Scan for the cell matching the given text and deliver its [X, Y] coordinate at center. 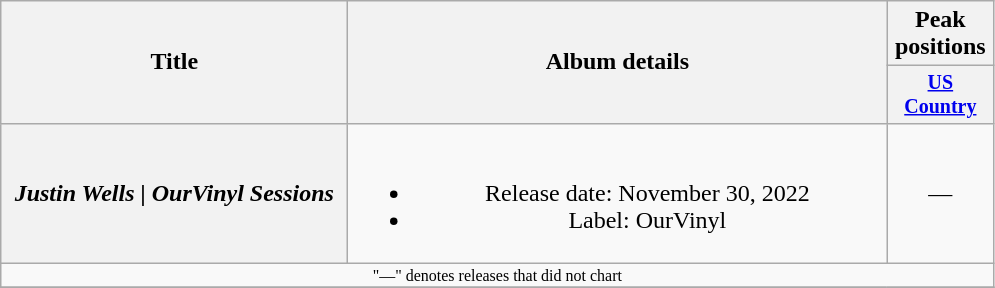
Album details [618, 62]
Title [174, 62]
Release date: November 30, 2022Label: OurVinyl [618, 193]
"—" denotes releases that did not chart [498, 275]
Peak positions [940, 34]
— [940, 193]
Justin Wells | OurVinyl Sessions [174, 193]
US Country [940, 94]
